Determine the (X, Y) coordinate at the center of the cell enclosing the given text.  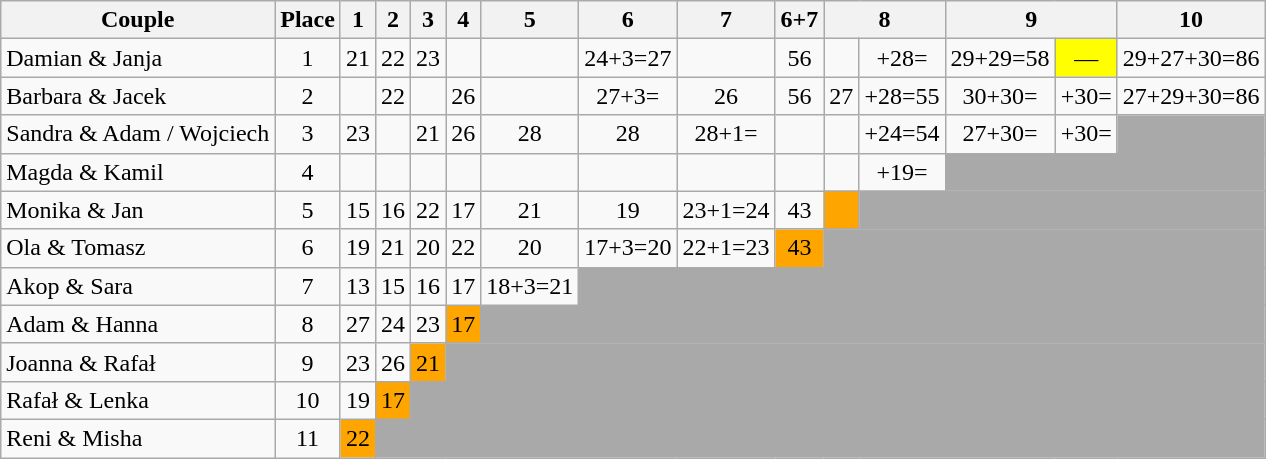
Reni & Misha (138, 438)
Couple (138, 20)
+24=54 (902, 134)
Rafał & Lenka (138, 400)
Barbara & Jacek (138, 96)
Damian & Janja (138, 58)
29+29=58 (1000, 58)
24+3=27 (628, 58)
Akop & Sara (138, 286)
Place (308, 20)
29+27+30=86 (1191, 58)
6+7 (800, 20)
Sandra & Adam / Wojciech (138, 134)
Magda & Kamil (138, 172)
27+3= (628, 96)
+19= (902, 172)
11 (308, 438)
Ola & Tomasz (138, 248)
— (1086, 58)
+28=55 (902, 96)
Adam & Hanna (138, 324)
24 (392, 324)
23+1=24 (726, 210)
27+30= (1000, 134)
Monika & Jan (138, 210)
27+29+30=86 (1191, 96)
+28= (902, 58)
22+1=23 (726, 248)
18+3=21 (530, 286)
Joanna & Rafał (138, 362)
13 (358, 286)
28+1= (726, 134)
30+30= (1000, 96)
17+3=20 (628, 248)
